Identify which cell holds the provided text, then report its (x, y) central coordinate. 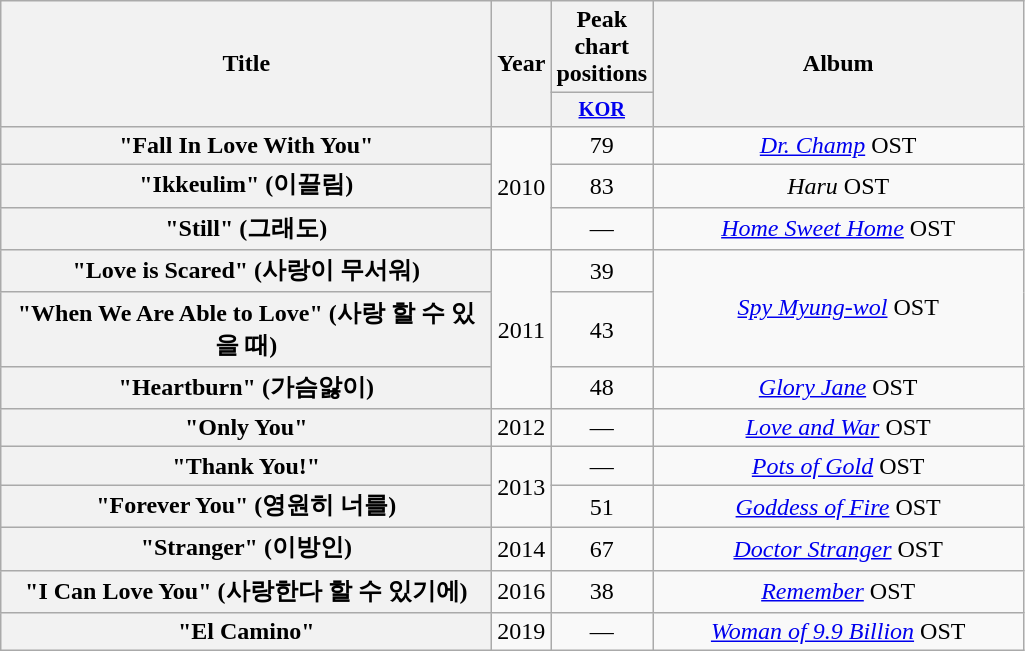
Album (838, 64)
2019 (522, 632)
"Love is Scared" (사랑이 무서워) (246, 272)
79 (602, 145)
39 (602, 272)
43 (602, 329)
Haru OST (838, 186)
2013 (522, 488)
2012 (522, 428)
"Only You" (246, 428)
51 (602, 506)
2010 (522, 188)
Home Sweet Home OST (838, 228)
"I Can Love You" (사랑한다 할 수 있기에) (246, 592)
"Forever You" (영원히 너를) (246, 506)
"El Camino" (246, 632)
2011 (522, 330)
Remember OST (838, 592)
Woman of 9.9 Billion OST (838, 632)
Dr. Champ OST (838, 145)
Peak chart positions (602, 47)
"Still" (그래도) (246, 228)
Spy Myung-wol OST (838, 308)
KOR (602, 110)
Doctor Stranger OST (838, 550)
"Stranger" (이방인) (246, 550)
38 (602, 592)
"Heartburn" (가슴앓이) (246, 388)
2016 (522, 592)
Pots of Gold OST (838, 466)
48 (602, 388)
"Ikkeulim" (이끌림) (246, 186)
"When We Are Able to Love" (사랑 할 수 있을 때) (246, 329)
67 (602, 550)
2014 (522, 550)
Glory Jane OST (838, 388)
"Thank You!" (246, 466)
"Fall In Love With You" (246, 145)
Title (246, 64)
Love and War OST (838, 428)
Year (522, 64)
Goddess of Fire OST (838, 506)
83 (602, 186)
